Find where the given text appears and provide that cell's center as (x, y) coordinate. 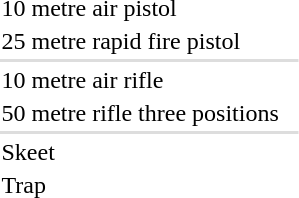
Skeet (140, 152)
10 metre air rifle (140, 80)
50 metre rifle three positions (140, 113)
25 metre rapid fire pistol (140, 41)
